Find where the given text appears and provide that cell's center as (X, Y) coordinate. 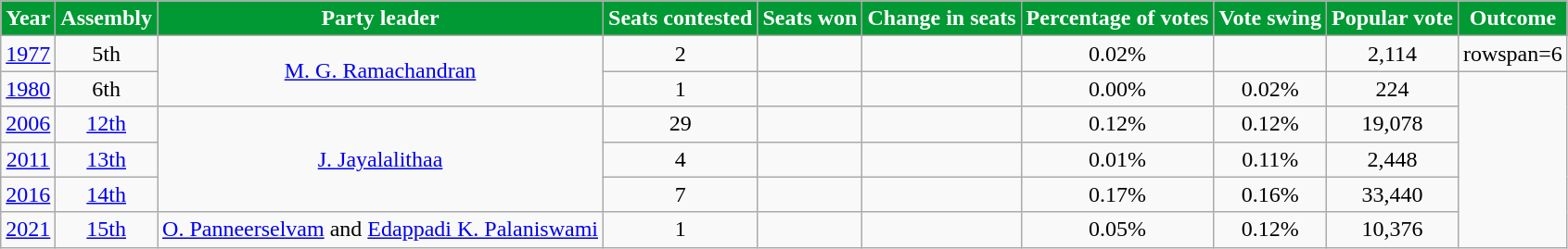
1977 (28, 54)
Assembly (107, 19)
1980 (28, 89)
19,078 (1392, 124)
2021 (28, 230)
2,448 (1392, 159)
2011 (28, 159)
M. G. Ramachandran (380, 71)
Popular vote (1392, 19)
0.01% (1117, 159)
Percentage of votes (1117, 19)
224 (1392, 89)
4 (681, 159)
15th (107, 230)
rowspan=6 (1512, 54)
0.11% (1270, 159)
0.16% (1270, 194)
5th (107, 54)
0.00% (1117, 89)
10,376 (1392, 230)
Seats contested (681, 19)
0.17% (1117, 194)
2006 (28, 124)
Outcome (1512, 19)
2,114 (1392, 54)
2016 (28, 194)
7 (681, 194)
O. Panneerselvam and Edappadi K. Palaniswami (380, 230)
Party leader (380, 19)
J. Jayalalithaa (380, 159)
13th (107, 159)
12th (107, 124)
0.05% (1117, 230)
Year (28, 19)
2 (681, 54)
14th (107, 194)
33,440 (1392, 194)
Seats won (810, 19)
Vote swing (1270, 19)
Change in seats (942, 19)
6th (107, 89)
29 (681, 124)
